Determine the (X, Y) coordinate at the center of the cell enclosing the given text.  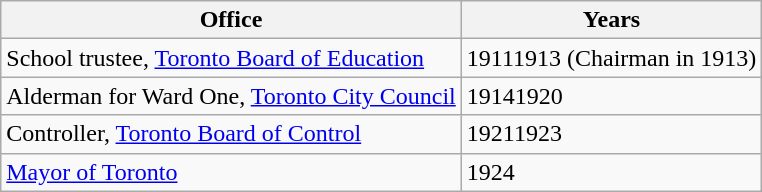
School trustee, Toronto Board of Education (231, 58)
Alderman for Ward One, Toronto City Council (231, 96)
19211923 (612, 134)
19111913 (Chairman in 1913) (612, 58)
1924 (612, 172)
Controller, Toronto Board of Control (231, 134)
Office (231, 20)
Mayor of Toronto (231, 172)
Years (612, 20)
19141920 (612, 96)
